Locate the cell with the specified text and output its (X, Y) center coordinate. 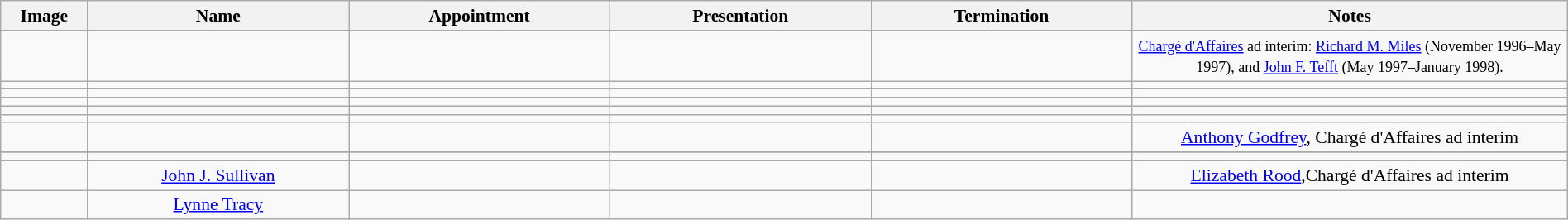
Presentation (740, 16)
Appointment (480, 16)
Image (45, 16)
Lynne Tracy (218, 205)
Chargé d'Affaires ad interim: Richard M. Miles (November 1996–May 1997), and John F. Tefft (May 1997–January 1998). (1350, 56)
Termination (1002, 16)
Notes (1350, 16)
Anthony Godfrey, Chargé d'Affaires ad interim (1350, 138)
John J. Sullivan (218, 175)
Elizabeth Rood,Chargé d'Affaires ad interim (1350, 175)
Name (218, 16)
